Pinpoint the cell where the given text exists, returning its (x, y) midpoint coordinate. 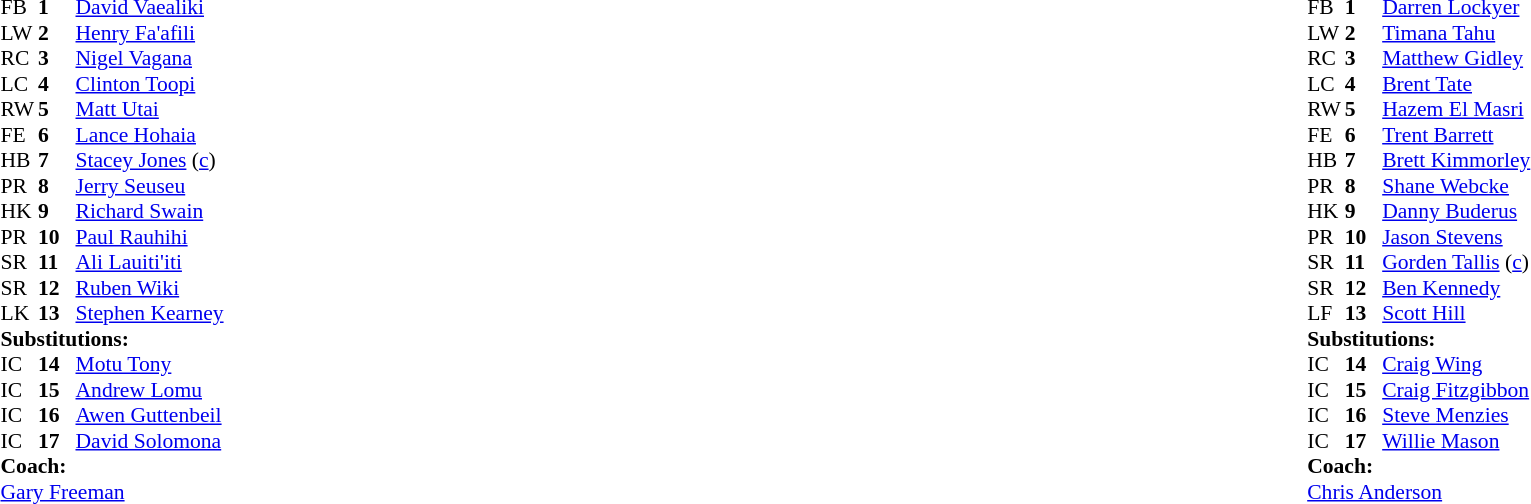
Hazem El Masri (1456, 109)
Steve Menzies (1456, 415)
Shane Webcke (1456, 186)
Stephen Kearney (150, 313)
David Solomona (150, 441)
Stacey Jones (c) (150, 161)
Ben Kennedy (1456, 288)
Matt Utai (150, 109)
Andrew Lomu (150, 390)
Nigel Vagana (150, 59)
Trent Barrett (1456, 135)
Clinton Toopi (150, 84)
Danny Buderus (1456, 211)
LF (1326, 313)
Brett Kimmorley (1456, 161)
Lance Hohaia (150, 135)
Henry Fa'afili (150, 33)
Craig Fitzgibbon (1456, 390)
Willie Mason (1456, 441)
Matthew Gidley (1456, 59)
Scott Hill (1456, 313)
Ali Lauiti'iti (150, 263)
Craig Wing (1456, 365)
Richard Swain (150, 211)
Timana Tahu (1456, 33)
Ruben Wiki (150, 288)
Paul Rauhihi (150, 237)
Motu Tony (150, 365)
Brent Tate (1456, 84)
Gorden Tallis (c) (1456, 263)
Jerry Seuseu (150, 186)
LK (19, 313)
Jason Stevens (1456, 237)
Awen Guttenbeil (150, 415)
